Locate the cell with the specified text and output its [X, Y] center coordinate. 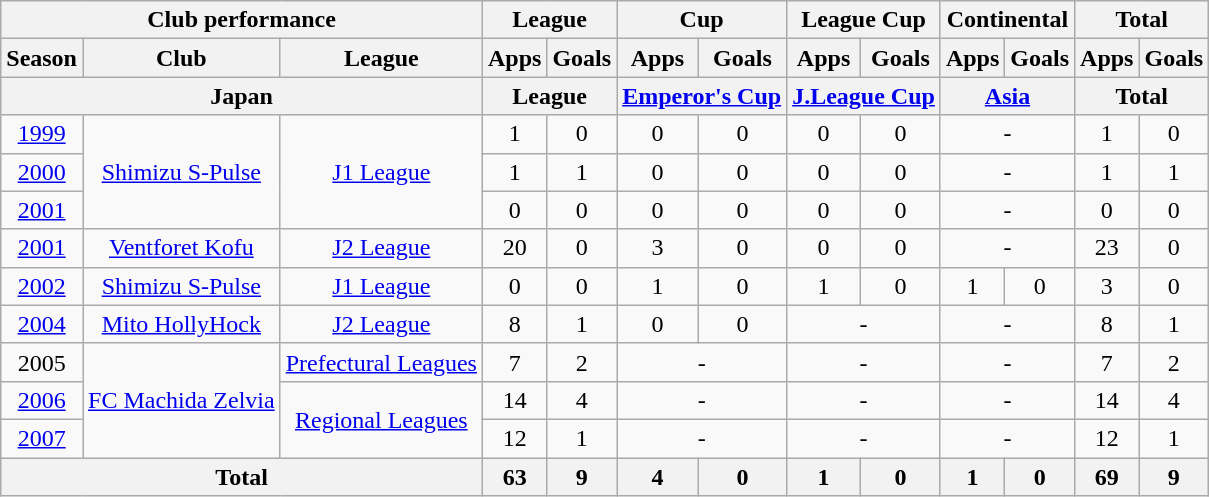
Japan [242, 96]
Club [181, 58]
Season [42, 58]
1999 [42, 134]
J.League Cup [864, 96]
23 [1107, 248]
2002 [42, 286]
Mito HollyHock [181, 324]
Club performance [242, 20]
2005 [42, 362]
League Cup [864, 20]
Prefectural Leagues [381, 362]
2004 [42, 324]
2007 [42, 438]
20 [514, 248]
63 [514, 477]
Cup [702, 20]
Regional Leagues [381, 419]
Emperor's Cup [702, 96]
69 [1107, 477]
FC Machida Zelvia [181, 400]
Asia [1007, 96]
2006 [42, 400]
Ventforet Kofu [181, 248]
Continental [1007, 20]
2000 [42, 172]
